Find where the given text appears and provide that cell's center as (x, y) coordinate. 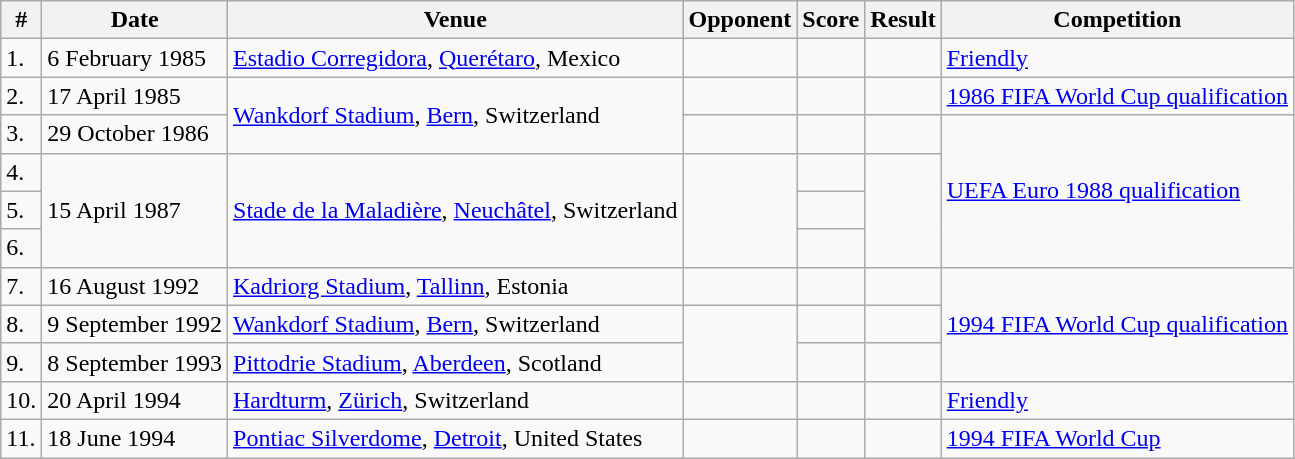
Score (831, 20)
11. (22, 438)
1986 FIFA World Cup qualification (1117, 96)
# (22, 20)
17 April 1985 (135, 96)
Estadio Corregidora, Querétaro, Mexico (456, 58)
18 June 1994 (135, 438)
1994 FIFA World Cup qualification (1117, 324)
29 October 1986 (135, 134)
Venue (456, 20)
4. (22, 172)
Stade de la Maladière, Neuchâtel, Switzerland (456, 210)
10. (22, 400)
Opponent (740, 20)
Result (903, 20)
1994 FIFA World Cup (1117, 438)
Date (135, 20)
7. (22, 286)
8 September 1993 (135, 362)
5. (22, 210)
16 August 1992 (135, 286)
Competition (1117, 20)
8. (22, 324)
3. (22, 134)
6 February 1985 (135, 58)
UEFA Euro 1988 qualification (1117, 191)
9 September 1992 (135, 324)
2. (22, 96)
6. (22, 248)
Kadriorg Stadium, Tallinn, Estonia (456, 286)
Pittodrie Stadium, Aberdeen, Scotland (456, 362)
Hardturm, Zürich, Switzerland (456, 400)
9. (22, 362)
Pontiac Silverdome, Detroit, United States (456, 438)
20 April 1994 (135, 400)
1. (22, 58)
15 April 1987 (135, 210)
